For the text-containing cell, return its midpoint in (X, Y) coordinate format. 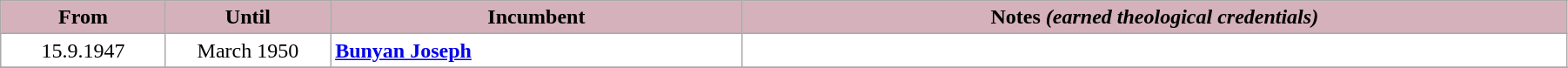
Until (247, 17)
Notes (earned theological credentials) (1154, 17)
Bunyan Joseph (537, 51)
15.9.1947 (84, 51)
From (84, 17)
March 1950 (247, 51)
Incumbent (537, 17)
